Return [X, Y] of the center of cell containing provided text 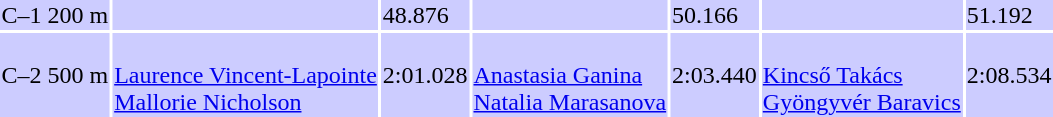
Laurence Vincent-LapointeMallorie Nicholson [246, 75]
Kincső TakácsGyöngyvér Baravics [862, 75]
C–2 500 m [55, 75]
C–1 200 m [55, 15]
51.192 [1009, 15]
2:01.028 [425, 75]
Anastasia GaninaNatalia Marasanova [570, 75]
48.876 [425, 15]
50.166 [715, 15]
2:08.534 [1009, 75]
2:03.440 [715, 75]
